Locate the cell with the specified text and output its [x, y] center coordinate. 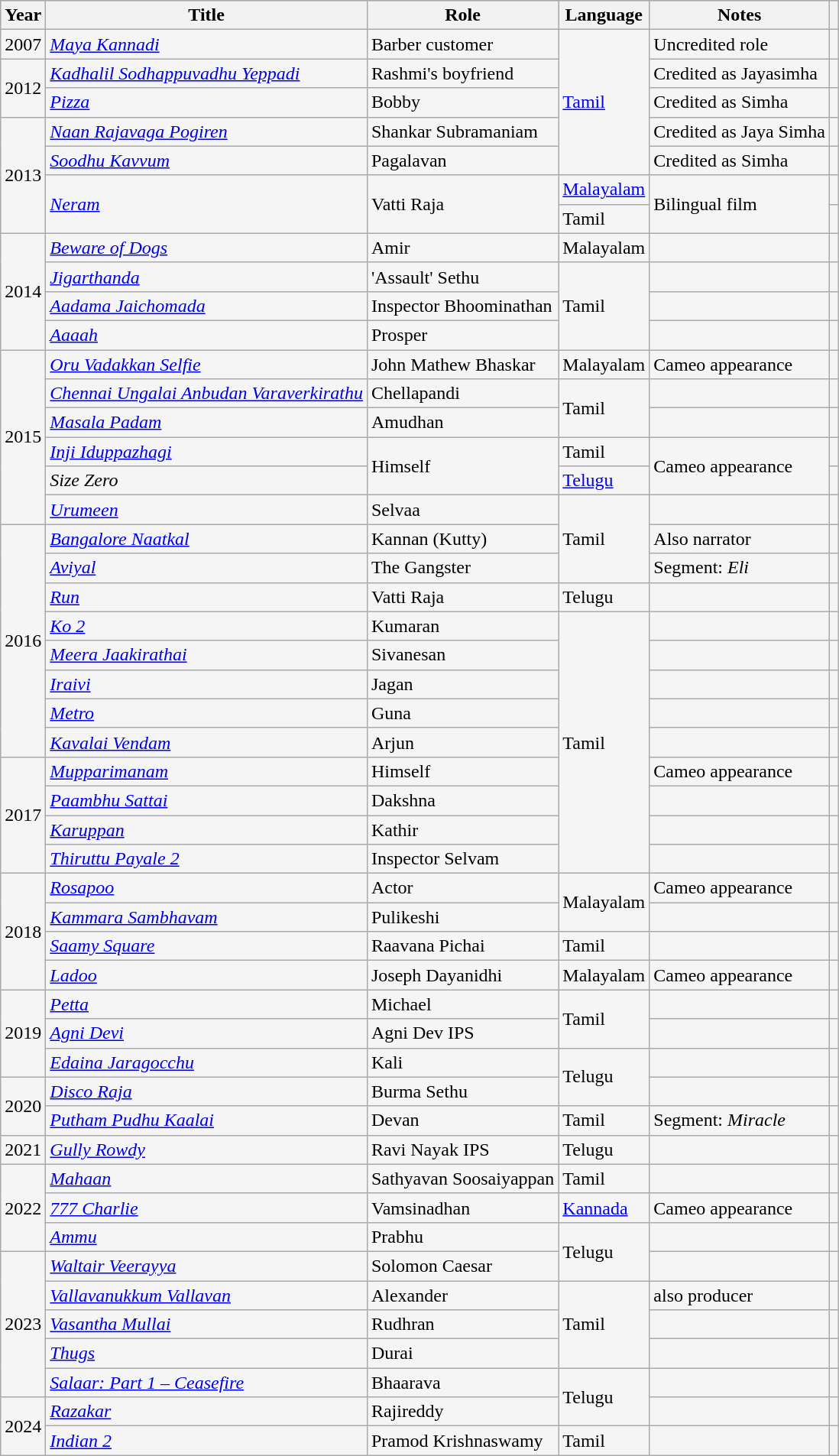
Role [462, 15]
Rudhran [462, 1325]
Agni Devi [206, 1033]
Karuppan [206, 829]
2012 [23, 88]
Kadhalil Sodhappuvadhu Yeppadi [206, 73]
Ladoo [206, 975]
Kammara Sambhavam [206, 917]
Raavana Pichai [462, 946]
Putham Pudhu Kaalai [206, 1120]
Iraivi [206, 684]
Maya Kannadi [206, 44]
Amir [462, 248]
also producer [740, 1295]
2024 [23, 1426]
Prabhu [462, 1237]
Actor [462, 888]
Segment: Miracle [740, 1120]
Rashmi's boyfriend [462, 73]
777 Charlie [206, 1208]
Naan Rajavaga Pogiren [206, 131]
Bobby [462, 102]
Petta [206, 1004]
2007 [23, 44]
Jagan [462, 684]
Neram [206, 204]
Urumeen [206, 510]
Kumaran [462, 626]
Inji Iduppazhagi [206, 452]
Inspector Bhoominathan [462, 306]
Kathir [462, 829]
Waltair Veerayya [206, 1266]
2021 [23, 1150]
Aadama Jaichomada [206, 306]
Michael [462, 1004]
Language [604, 15]
Inspector Selvam [462, 859]
Ravi Nayak IPS [462, 1150]
Mupparimanam [206, 771]
2018 [23, 932]
Agni Dev IPS [462, 1033]
Shankar Subramaniam [462, 131]
2023 [23, 1324]
Vasantha Mullai [206, 1325]
Rajireddy [462, 1412]
Ko 2 [206, 626]
Dakshna [462, 800]
Ammu [206, 1237]
Prosper [462, 335]
Disco Raja [206, 1091]
2013 [23, 175]
Run [206, 597]
Saamy Square [206, 946]
Selvaa [462, 510]
Sathyavan Soosaiyappan [462, 1179]
Kali [462, 1062]
Title [206, 15]
Vamsinadhan [462, 1208]
Notes [740, 15]
2014 [23, 291]
2017 [23, 815]
Pagalavan [462, 161]
Pizza [206, 102]
Razakar [206, 1412]
Size Zero [206, 481]
'Assault' Sethu [462, 277]
Sivanesan [462, 655]
2020 [23, 1106]
2019 [23, 1033]
Bilingual film [740, 204]
Bangalore Naatkal [206, 539]
Arjun [462, 742]
Oru Vadakkan Selfie [206, 365]
Chellapandi [462, 394]
2022 [23, 1208]
Kannada [604, 1208]
Uncredited role [740, 44]
Credited as Jayasimha [740, 73]
Gully Rowdy [206, 1150]
Segment: Eli [740, 568]
Meera Jaakirathai [206, 655]
Chennai Ungalai Anbudan Varaverkirathu [206, 394]
Aaaah [206, 335]
Devan [462, 1120]
Guna [462, 713]
John Mathew Bhaskar [462, 365]
Edaina Jaragocchu [206, 1062]
The Gangster [462, 568]
Soodhu Kavvum [206, 161]
Credited as Jaya Simha [740, 131]
Aviyal [206, 568]
Year [23, 15]
Jigarthanda [206, 277]
Thiruttu Payale 2 [206, 859]
Masala Padam [206, 423]
Solomon Caesar [462, 1266]
Joseph Dayanidhi [462, 975]
Kannan (Kutty) [462, 539]
Bhaarava [462, 1383]
Beware of Dogs [206, 248]
Amudhan [462, 423]
Durai [462, 1354]
Pulikeshi [462, 917]
Vallavanukkum Vallavan [206, 1295]
Mahaan [206, 1179]
Alexander [462, 1295]
Salaar: Part 1 – Ceasefire [206, 1383]
Rosapoo [206, 888]
Barber customer [462, 44]
2015 [23, 437]
Also narrator [740, 539]
Kavalai Vendam [206, 742]
Indian 2 [206, 1441]
2016 [23, 640]
Pramod Krishnaswamy [462, 1441]
Burma Sethu [462, 1091]
Metro [206, 713]
Paambhu Sattai [206, 800]
Thugs [206, 1354]
